From the cell containing the given text, extract its center point as (X, Y) coordinate. 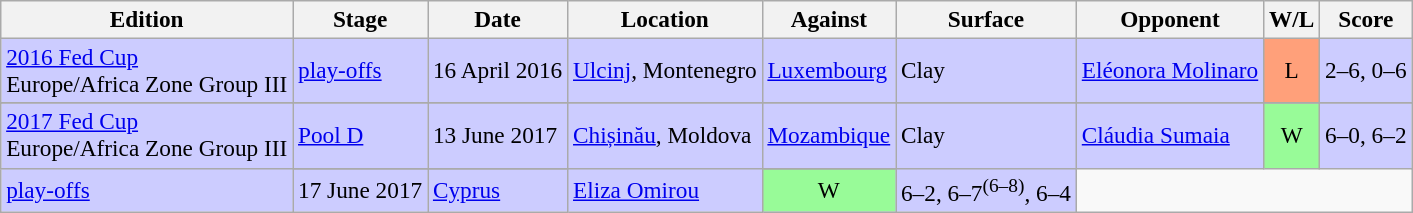
2–6, 0–6 (1366, 70)
Against (829, 19)
Edition (147, 19)
17 June 2017 (360, 190)
2016 Fed Cup Europe/Africa Zone Group III (147, 70)
Mozambique (829, 136)
Cyprus (498, 190)
Eliza Omirou (665, 190)
Location (665, 19)
Score (1366, 19)
Stage (360, 19)
Ulcinj, Montenegro (665, 70)
13 June 2017 (498, 136)
Pool D (360, 136)
Date (498, 19)
Cláudia Sumaia (1170, 136)
6–0, 6–2 (1366, 136)
2017 Fed Cup Europe/Africa Zone Group III (147, 136)
16 April 2016 (498, 70)
L (1292, 70)
Luxembourg (829, 70)
Surface (986, 19)
Chișinău, Moldova (665, 136)
W/L (1292, 19)
Eléonora Molinaro (1170, 70)
6–2, 6–7(6–8), 6–4 (986, 190)
Opponent (1170, 19)
